For the text-containing cell, return its midpoint in [X, Y] coordinate format. 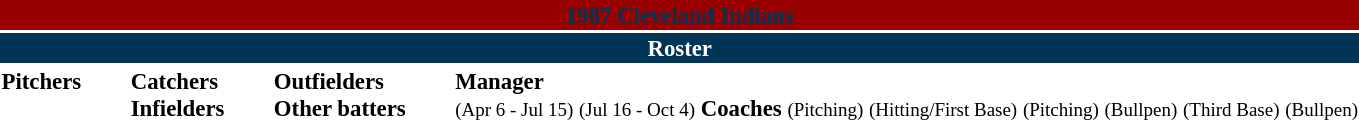
Roster [680, 48]
1987 Cleveland Indians [680, 15]
